Locate the cell with the specified text and output its (X, Y) center coordinate. 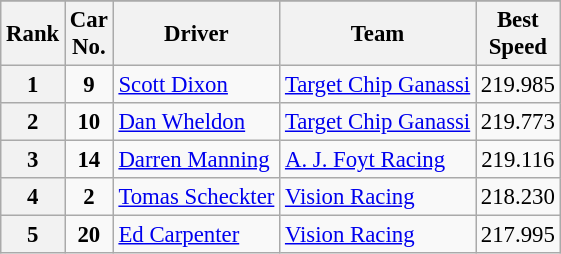
Tomas Scheckter (196, 197)
Ed Carpenter (196, 235)
219.773 (518, 122)
217.995 (518, 235)
10 (90, 122)
9 (90, 85)
5 (33, 235)
20 (90, 235)
A. J. Foyt Racing (378, 160)
Darren Manning (196, 160)
219.985 (518, 85)
Driver (196, 34)
1 (33, 85)
CarNo. (90, 34)
218.230 (518, 197)
BestSpeed (518, 34)
4 (33, 197)
3 (33, 160)
14 (90, 160)
Team (378, 34)
Scott Dixon (196, 85)
Dan Wheldon (196, 122)
Rank (33, 34)
219.116 (518, 160)
